For the text-containing cell, return its midpoint in (x, y) coordinate format. 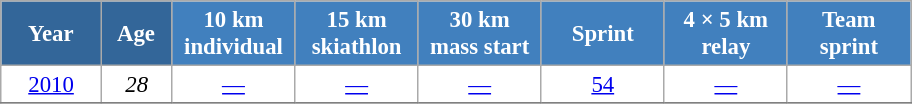
10 km individual (234, 34)
54 (602, 85)
Sprint (602, 34)
Age (136, 34)
30 km mass start (480, 34)
4 × 5 km relay (726, 34)
15 km skiathlon (356, 34)
28 (136, 85)
2010 (52, 85)
Year (52, 34)
Team sprint (848, 34)
